Scan for the cell matching the given text and deliver its [x, y] coordinate at center. 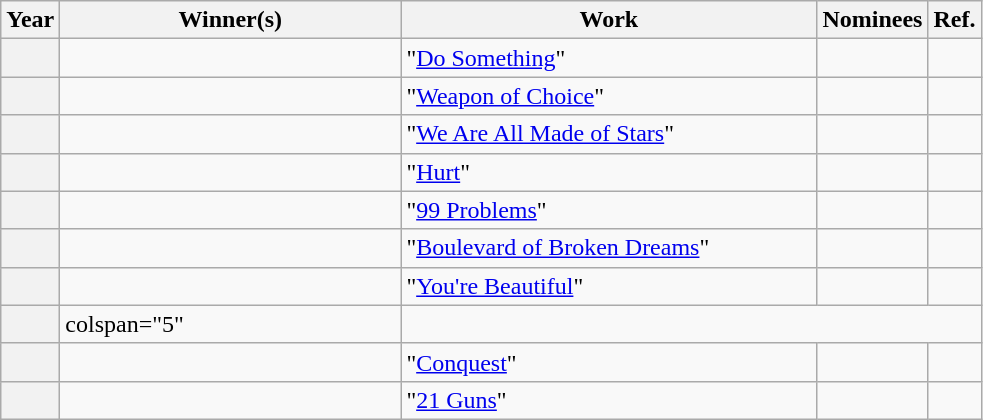
Ref. [954, 20]
"Do Something" [609, 58]
Winner(s) [230, 20]
"You're Beautiful" [609, 286]
"Hurt" [609, 172]
"We Are All Made of Stars" [609, 134]
"Conquest" [609, 362]
Nominees [872, 20]
Work [609, 20]
"21 Guns" [609, 400]
"Boulevard of Broken Dreams" [609, 248]
colspan="5" [230, 324]
"Weapon of Choice" [609, 96]
Year [30, 20]
"99 Problems" [609, 210]
